Provide the [x, y] coordinate of the cell's center where the given text is located.  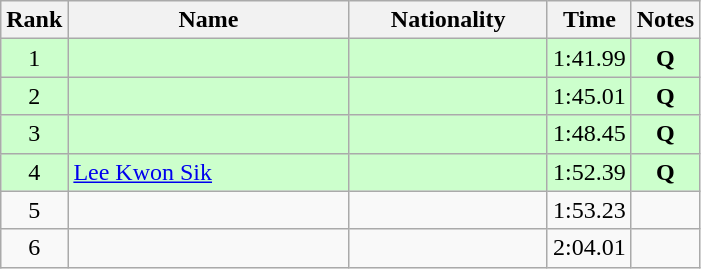
6 [34, 248]
Name [208, 20]
Time [589, 20]
1 [34, 58]
1:41.99 [589, 58]
1:45.01 [589, 96]
1:53.23 [589, 210]
2 [34, 96]
1:52.39 [589, 172]
Notes [665, 20]
Nationality [448, 20]
3 [34, 134]
2:04.01 [589, 248]
5 [34, 210]
1:48.45 [589, 134]
4 [34, 172]
Lee Kwon Sik [208, 172]
Rank [34, 20]
